Pinpoint the cell where the given text exists, returning its [X, Y] midpoint coordinate. 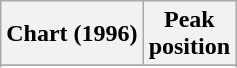
Peakposition [189, 34]
Chart (1996) [72, 34]
